Find where the given text appears and provide that cell's center as (X, Y) coordinate. 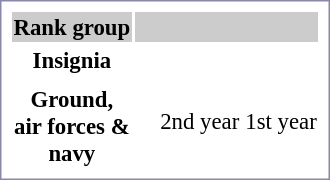
2nd year (200, 121)
1st year (281, 121)
Ground,air forces &navy (72, 126)
Rank group (72, 27)
Insignia (72, 60)
